Return the [X, Y] coordinate for the center point of the cell that contains the specified text.  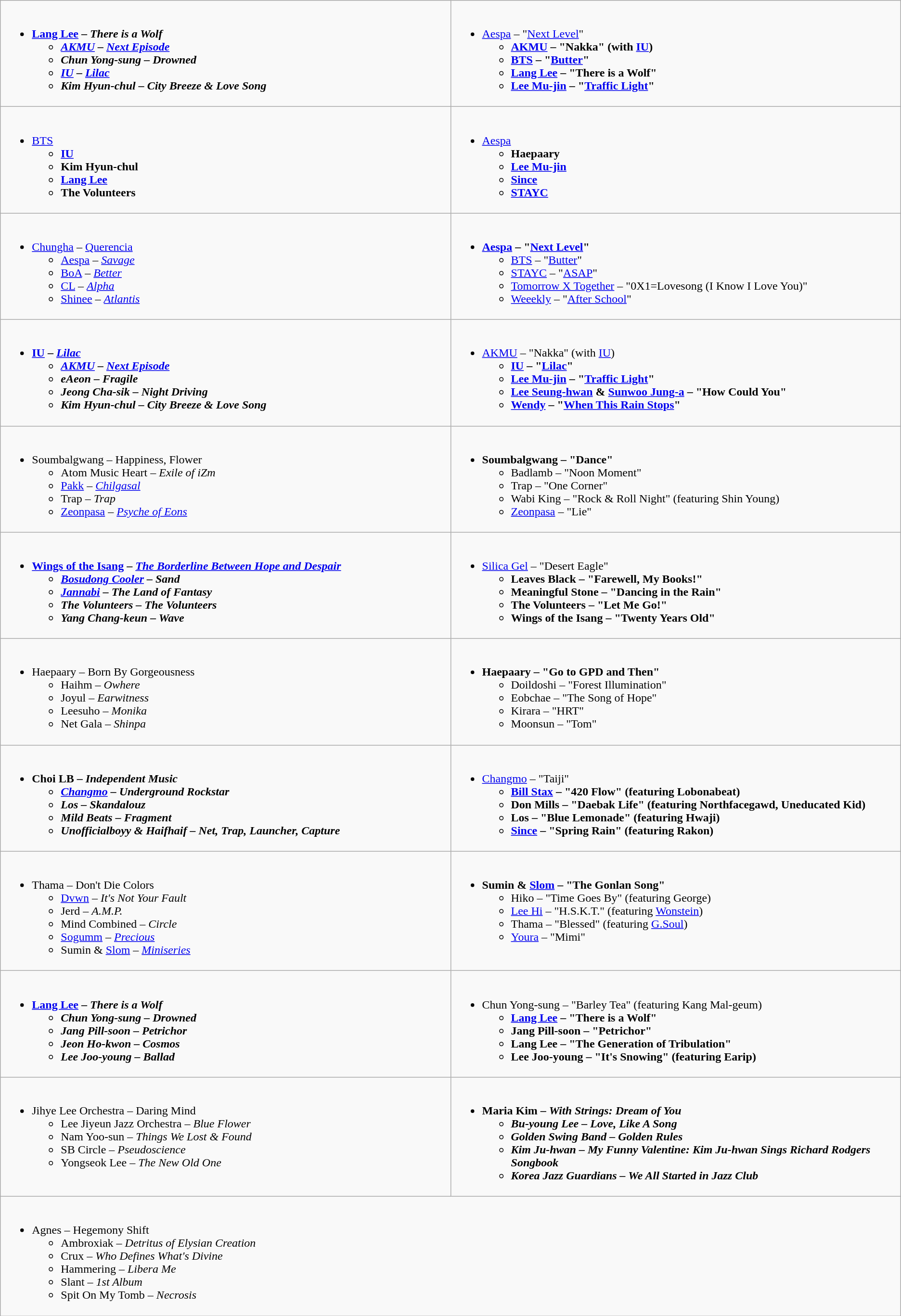
AespaHaepaaryLee Mu-jinSinceSTAYC [676, 160]
Lang Lee – There is a WolfAKMU – Next EpisodeChun Yong-sung – DrownedIU – LilacKim Hyun-chul – City Breeze & Love Song [225, 54]
AKMU – "Nakka" (with IU)IU – "Lilac"Lee Mu-jin – "Traffic Light"Lee Seung-hwan & Sunwoo Jung-a – "How Could You"Wendy – "When This Rain Stops" [676, 372]
Aespa – "Next Level"AKMU – "Nakka" (with IU)BTS – "Butter"Lang Lee – "There is a Wolf"Lee Mu-jin – "Traffic Light" [676, 54]
Lang Lee – There is a WolfChun Yong-sung – DrownedJang Pill-soon – PetrichorJeon Ho-kwon – CosmosLee Joo-young – Ballad [225, 1024]
Soumbalgwang – Happiness, FlowerAtom Music Heart – Exile of iZmPakk – ChilgasalTrap – TrapZeonpasa – Psyche of Eons [225, 479]
Soumbalgwang – "Dance"Badlamb – "Noon Moment"Trap – "One Corner"Wabi King – "Rock & Roll Night" (featuring Shin Young)Zeonpasa – "Lie" [676, 479]
Chungha – QuerenciaAespa – SavageBoA – BetterCL – AlphaShinee – Atlantis [225, 267]
Haepaary – "Go to GPD and Then"Doildoshi – "Forest Illumination"Eobchae – "The Song of Hope"Kirara – "HRT"Moonsun – "Tom" [676, 692]
BTSIUKim Hyun-chulLang LeeThe Volunteers [225, 160]
Haepaary – Born By GorgeousnessHaihm – OwhereJoyul – EarwitnessLeesuho – MonikaNet Gala – Shinpa [225, 692]
Thama – Don't Die ColorsDvwn – It's Not Your FaultJerd – A.M.P.Mind Combined – CircleSogumm – PreciousSumin & Slom – Miniseries [225, 911]
Aespa – "Next Level"BTS – "Butter"STAYC – "ASAP"Tomorrow X Together – "0X1=Lovesong (I Know I Love You)"Weeekly – "After School" [676, 267]
IU – LilacAKMU – Next EpisodeeAeon – FragileJeong Cha-sik – Night DrivingKim Hyun-chul – City Breeze & Love Song [225, 372]
